Scan for the cell matching the given text and deliver its [x, y] coordinate at center. 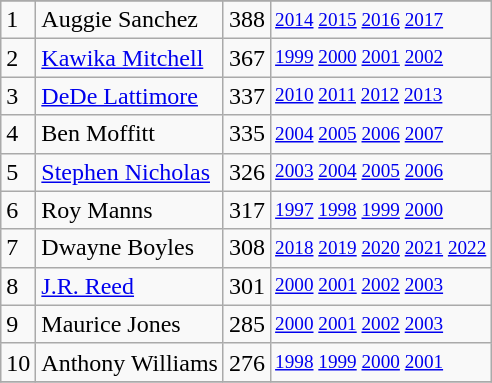
Roy Manns [130, 210]
10 [18, 362]
335 [246, 134]
1 [18, 20]
Auggie Sanchez [130, 20]
2018 2019 2020 2021 2022 [381, 248]
2010 2011 2012 2013 [381, 96]
2 [18, 58]
1997 1998 1999 2000 [381, 210]
6 [18, 210]
367 [246, 58]
301 [246, 286]
1999 2000 2001 2002 [381, 58]
317 [246, 210]
2004 2005 2006 2007 [381, 134]
Kawika Mitchell [130, 58]
337 [246, 96]
Stephen Nicholas [130, 172]
DeDe Lattimore [130, 96]
7 [18, 248]
Maurice Jones [130, 324]
3 [18, 96]
8 [18, 286]
1998 1999 2000 2001 [381, 362]
388 [246, 20]
9 [18, 324]
5 [18, 172]
276 [246, 362]
2003 2004 2005 2006 [381, 172]
308 [246, 248]
4 [18, 134]
326 [246, 172]
2014 2015 2016 2017 [381, 20]
Anthony Williams [130, 362]
285 [246, 324]
Dwayne Boyles [130, 248]
Ben Moffitt [130, 134]
J.R. Reed [130, 286]
